For the text-containing cell, return its midpoint in (x, y) coordinate format. 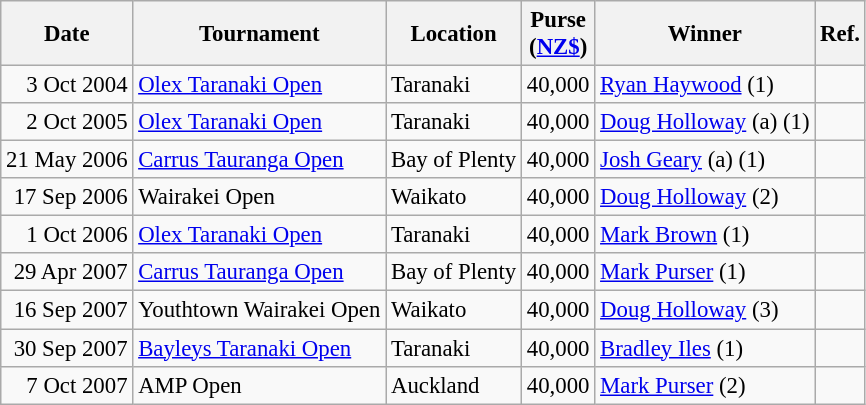
Josh Geary (a) (1) (705, 160)
Bayleys Taranaki Open (260, 348)
17 Sep 2006 (67, 197)
Youthtown Wairakei Open (260, 310)
Location (454, 34)
Ref. (840, 34)
16 Sep 2007 (67, 310)
30 Sep 2007 (67, 348)
Doug Holloway (3) (705, 310)
Date (67, 34)
Winner (705, 34)
2 Oct 2005 (67, 122)
7 Oct 2007 (67, 385)
21 May 2006 (67, 160)
Wairakei Open (260, 197)
Mark Purser (2) (705, 385)
Mark Brown (1) (705, 235)
Auckland (454, 385)
AMP Open (260, 385)
3 Oct 2004 (67, 85)
1 Oct 2006 (67, 235)
Mark Purser (1) (705, 273)
29 Apr 2007 (67, 273)
Ryan Haywood (1) (705, 85)
Tournament (260, 34)
Doug Holloway (a) (1) (705, 122)
Doug Holloway (2) (705, 197)
Bradley Iles (1) (705, 348)
Purse(NZ$) (558, 34)
